For the text-containing cell, return its midpoint in (X, Y) coordinate format. 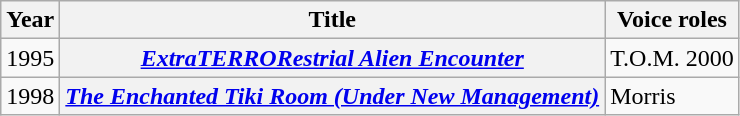
T.O.M. 2000 (672, 58)
Title (332, 20)
Morris (672, 96)
Year (30, 20)
The Enchanted Tiki Room (Under New Management) (332, 96)
1995 (30, 58)
ExtraTERRORestrial Alien Encounter (332, 58)
Voice roles (672, 20)
1998 (30, 96)
